Scan for the cell matching the given text and deliver its [X, Y] coordinate at center. 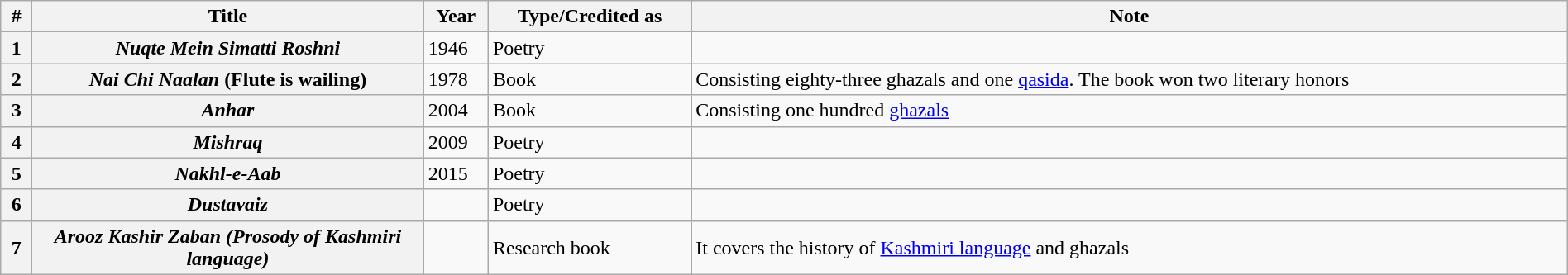
Arooz Kashir Zaban (Prosody of Kashmiri language) [228, 248]
Nai Chi Naalan (Flute is wailing) [228, 79]
2004 [456, 111]
2 [17, 79]
Year [456, 17]
7 [17, 248]
# [17, 17]
Research book [589, 248]
Consisting eighty-three ghazals and one qasida. The book won two literary honors [1130, 79]
5 [17, 173]
3 [17, 111]
1946 [456, 48]
Note [1130, 17]
Nuqte Mein Simatti Roshni [228, 48]
Type/Credited as [589, 17]
Anhar [228, 111]
Title [228, 17]
2015 [456, 173]
Mishraq [228, 142]
2009 [456, 142]
It covers the history of Kashmiri language and ghazals [1130, 248]
Dustavaiz [228, 205]
Consisting one hundred ghazals [1130, 111]
1978 [456, 79]
6 [17, 205]
Nakhl-e-Aab [228, 173]
4 [17, 142]
1 [17, 48]
